Identify which cell holds the provided text, then report its (X, Y) central coordinate. 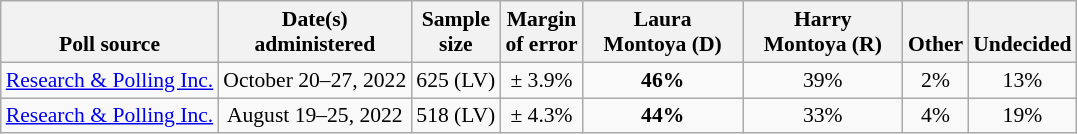
LauraMontoya (D) (663, 32)
44% (663, 116)
Other (936, 32)
33% (823, 116)
August 19–25, 2022 (314, 116)
2% (936, 80)
Poll source (110, 32)
HarryMontoya (R) (823, 32)
Marginof error (541, 32)
Undecided (1022, 32)
± 4.3% (541, 116)
518 (LV) (456, 116)
Date(s)administered (314, 32)
± 3.9% (541, 80)
4% (936, 116)
19% (1022, 116)
October 20–27, 2022 (314, 80)
Samplesize (456, 32)
625 (LV) (456, 80)
13% (1022, 80)
46% (663, 80)
39% (823, 80)
